From the cell containing the given text, extract its center point as (x, y) coordinate. 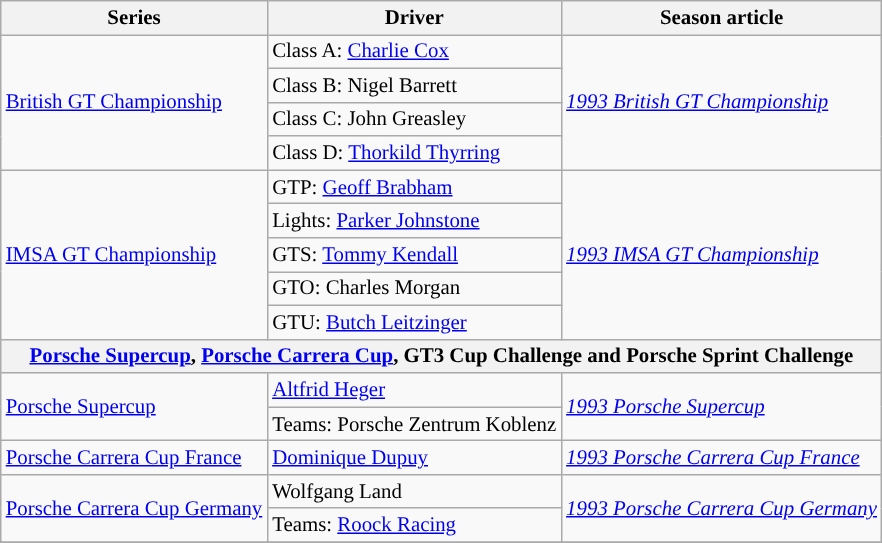
Driver (414, 18)
Class D: Thorkild Thyrring (414, 153)
1993 British GT Championship (722, 102)
Porsche Supercup, Porsche Carrera Cup, GT3 Cup Challenge and Porsche Sprint Challenge (442, 356)
1993 Porsche Supercup (722, 407)
Teams: Porsche Zentrum Koblenz (414, 424)
GTO: Charles Morgan (414, 288)
1993 IMSA GT Championship (722, 254)
Porsche Carrera Cup France (134, 458)
British GT Championship (134, 102)
IMSA GT Championship (134, 254)
Class B: Nigel Barrett (414, 85)
Lights: Parker Johnstone (414, 221)
GTS: Tommy Kendall (414, 255)
Dominique Dupuy (414, 458)
Season article (722, 18)
GTP: Geoff Brabham (414, 187)
Porsche Carrera Cup Germany (134, 508)
Class C: John Greasley (414, 119)
Class A: Charlie Cox (414, 51)
Wolfgang Land (414, 491)
Porsche Supercup (134, 407)
1993 Porsche Carrera Cup Germany (722, 508)
Altfrid Heger (414, 390)
Teams: Roock Racing (414, 525)
Series (134, 18)
1993 Porsche Carrera Cup France (722, 458)
GTU: Butch Leitzinger (414, 322)
